Find where the given text appears and provide that cell's center as [X, Y] coordinate. 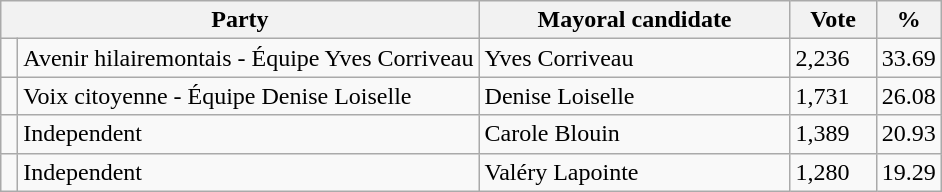
1,280 [833, 172]
% [908, 20]
Voix citoyenne - Équipe Denise Loiselle [248, 96]
Vote [833, 20]
2,236 [833, 58]
Avenir hilairemontais - Équipe Yves Corriveau [248, 58]
1,731 [833, 96]
Carole Blouin [634, 134]
20.93 [908, 134]
Denise Loiselle [634, 96]
Mayoral candidate [634, 20]
Party [240, 20]
19.29 [908, 172]
26.08 [908, 96]
Yves Corriveau [634, 58]
1,389 [833, 134]
33.69 [908, 58]
Valéry Lapointe [634, 172]
